Determine the (x, y) coordinate at the center of the cell enclosing the given text.  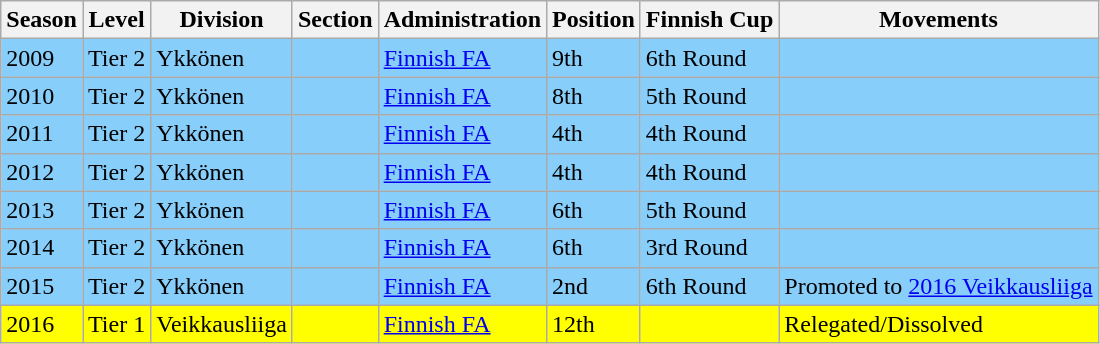
Level (116, 20)
3rd Round (709, 248)
9th (594, 58)
Tier 1 (116, 324)
2009 (42, 58)
Division (222, 20)
Section (335, 20)
Movements (938, 20)
2013 (42, 210)
2011 (42, 134)
2014 (42, 248)
Administration (462, 20)
Veikkausliiga (222, 324)
2015 (42, 286)
Promoted to 2016 Veikkausliiga (938, 286)
2016 (42, 324)
Finnish Cup (709, 20)
8th (594, 96)
Relegated/Dissolved (938, 324)
2nd (594, 286)
2010 (42, 96)
2012 (42, 172)
Position (594, 20)
12th (594, 324)
Season (42, 20)
